Extract the (x, y) coordinate from the center of the cell holding the provided text.  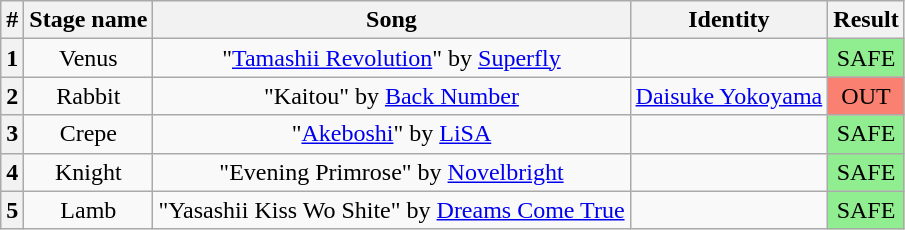
"Akeboshi" by LiSA (392, 134)
Daisuke Yokoyama (729, 96)
Venus (88, 58)
Identity (729, 20)
Knight (88, 172)
# (12, 20)
"Evening Primrose" by Novelbright (392, 172)
OUT (866, 96)
Lamb (88, 210)
5 (12, 210)
3 (12, 134)
2 (12, 96)
Stage name (88, 20)
4 (12, 172)
"Yasashii Kiss Wo Shite" by Dreams Come True (392, 210)
Song (392, 20)
Result (866, 20)
Rabbit (88, 96)
1 (12, 58)
Crepe (88, 134)
"Kaitou" by Back Number (392, 96)
"Tamashii Revolution" by Superfly (392, 58)
